For the text-containing cell, return its midpoint in [x, y] coordinate format. 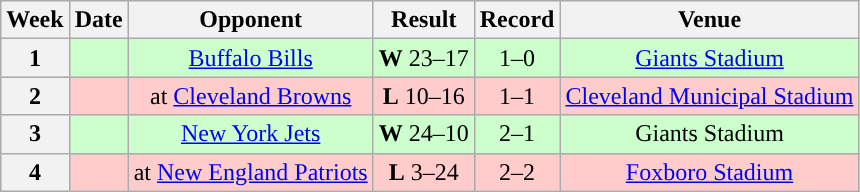
at Cleveland Browns [250, 96]
1–1 [517, 96]
Buffalo Bills [250, 58]
New York Jets [250, 134]
1 [35, 58]
Cleveland Municipal Stadium [710, 96]
Record [517, 20]
L 10–16 [424, 96]
W 23–17 [424, 58]
1–0 [517, 58]
W 24–10 [424, 134]
2 [35, 96]
Venue [710, 20]
at New England Patriots [250, 172]
Foxboro Stadium [710, 172]
Result [424, 20]
Date [98, 20]
2–2 [517, 172]
3 [35, 134]
2–1 [517, 134]
Week [35, 20]
4 [35, 172]
L 3–24 [424, 172]
Opponent [250, 20]
